Detect which cell encompasses the target text, then output its (X, Y) center coordinate. 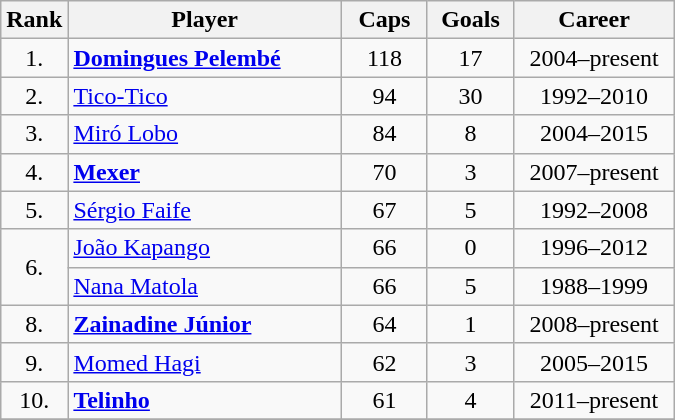
Tico-Tico (205, 96)
2. (34, 96)
64 (384, 324)
67 (384, 210)
Caps (384, 20)
Mexer (205, 172)
Nana Matola (205, 286)
2004–2015 (594, 134)
João Kapango (205, 248)
17 (470, 58)
Player (205, 20)
10. (34, 400)
Momed Hagi (205, 362)
Zainadine Júnior (205, 324)
30 (470, 96)
1992–2008 (594, 210)
0 (470, 248)
4 (470, 400)
8. (34, 324)
70 (384, 172)
4. (34, 172)
1996–2012 (594, 248)
5. (34, 210)
Miró Lobo (205, 134)
Goals (470, 20)
6. (34, 267)
Telinho (205, 400)
94 (384, 96)
3. (34, 134)
1988–1999 (594, 286)
1992–2010 (594, 96)
2004–present (594, 58)
2011–present (594, 400)
118 (384, 58)
Career (594, 20)
9. (34, 362)
2005–2015 (594, 362)
Domingues Pelembé (205, 58)
1. (34, 58)
Sérgio Faife (205, 210)
2008–present (594, 324)
84 (384, 134)
8 (470, 134)
1 (470, 324)
2007–present (594, 172)
62 (384, 362)
61 (384, 400)
Rank (34, 20)
